Detect which cell encompasses the target text, then output its [X, Y] center coordinate. 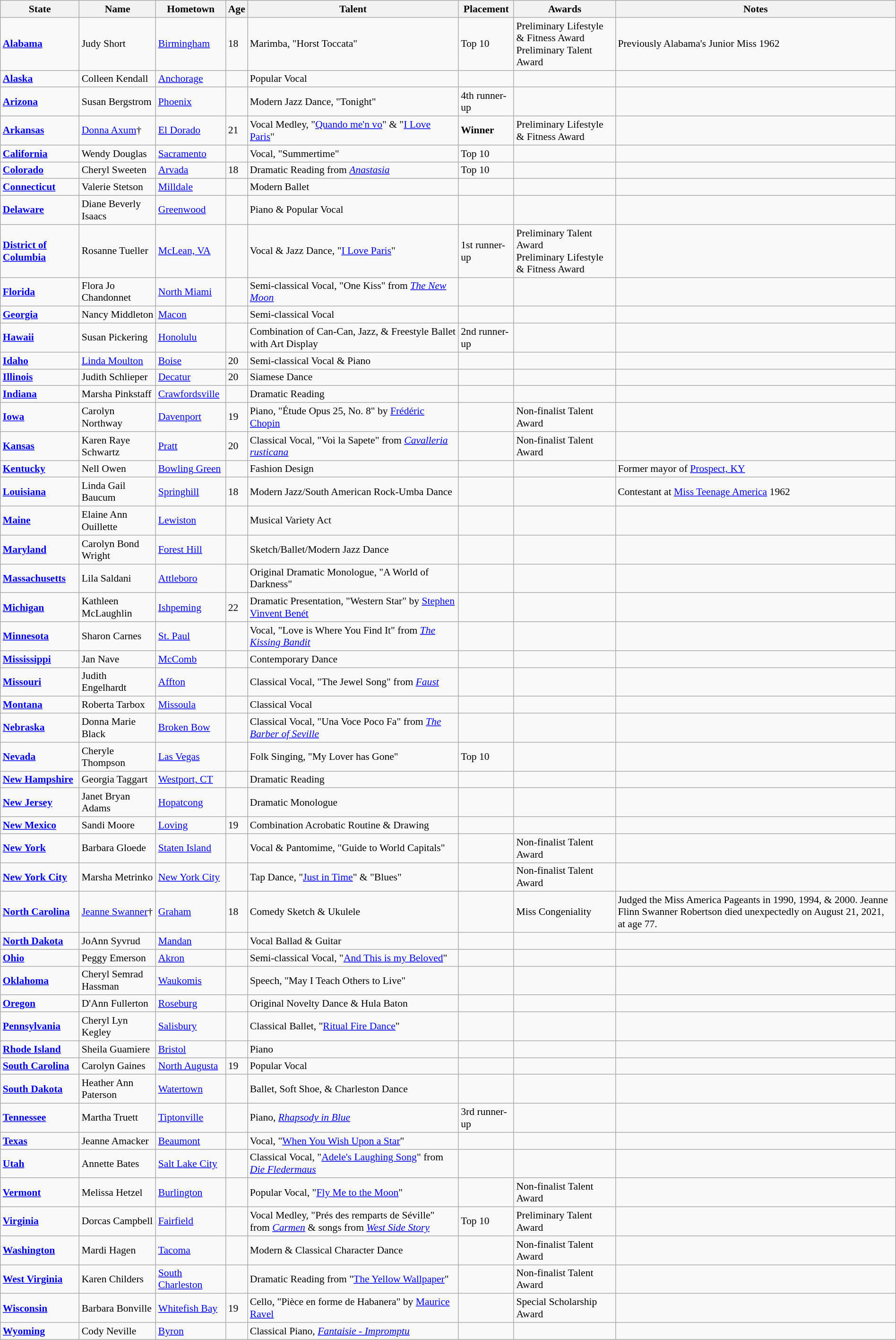
Martha Truett [118, 1118]
Florida [40, 292]
Semi-classical Vocal & Piano [353, 361]
Tennessee [40, 1118]
Fashion Design [353, 469]
1st runner-up [486, 251]
Marimba, "Horst Toccata" [353, 44]
Delaware [40, 210]
St. Paul [191, 636]
D'Ann Fullerton [118, 1004]
3rd runner-up [486, 1118]
Cody Neville [118, 1331]
Georgia [40, 315]
Ohio [40, 958]
Contemporary Dance [353, 659]
Texas [40, 1141]
Jan Nave [118, 659]
McLean, VA [191, 251]
Missouri [40, 682]
Dramatic Monologue [353, 803]
McComb [191, 659]
Sketch/Ballet/Modern Jazz Dance [353, 549]
Macon [191, 315]
Watertown [191, 1089]
Byron [191, 1331]
Cheryl Sweeten [118, 170]
Talent [353, 9]
Wisconsin [40, 1308]
Westport, CT [191, 780]
Nell Owen [118, 469]
Springhill [191, 492]
Georgia Taggart [118, 780]
Minnesota [40, 636]
Indiana [40, 394]
Affton [191, 682]
Winner [486, 131]
Original Novelty Dance & Hula Baton [353, 1004]
Sacramento [191, 154]
Elaine Ann Ouillette [118, 521]
North Miami [191, 292]
Tacoma [191, 1250]
Sandi Moore [118, 826]
Whitefish Bay [191, 1308]
Fairfield [191, 1222]
Massachusetts [40, 579]
Donna Axum† [118, 131]
Karen Raye Schwartz [118, 446]
Contestant at Miss Teenage America 1962 [755, 492]
Alabama [40, 44]
Iowa [40, 417]
Arvada [191, 170]
Staten Island [191, 848]
New Jersey [40, 803]
Vocal & Pantomime, "Guide to World Capitals" [353, 848]
New York [40, 848]
Milldale [191, 187]
Vocal, "Summertime" [353, 154]
4th runner-up [486, 102]
Rosanne Tueller [118, 251]
Jeanne Amacker [118, 1141]
Valerie Stetson [118, 187]
Sharon Carnes [118, 636]
District of Columbia [40, 251]
Flora Jo Chandonnet [118, 292]
Roberta Tarbox [118, 705]
Nancy Middleton [118, 315]
Kathleen McLaughlin [118, 607]
Akron [191, 958]
Utah [40, 1163]
Vocal Ballad & Guitar [353, 941]
North Carolina [40, 913]
Loving [191, 826]
Waukomis [191, 981]
Salt Lake City [191, 1163]
Dramatic Reading from "The Yellow Wallpaper" [353, 1279]
Former mayor of Prospect, KY [755, 469]
Colorado [40, 170]
Semi-classical Vocal, "And This is my Beloved" [353, 958]
El Dorado [191, 131]
Dramatic Presentation, "Western Star" by Stephen Vinvent Benét [353, 607]
Jeanne Swanner† [118, 913]
Preliminary Lifestyle & Fitness AwardPreliminary Talent Award [564, 44]
Carolyn Gaines [118, 1066]
Name [118, 9]
Piano, "Étude Opus 25, No. 8" by Frédéric Chopin [353, 417]
Colleen Kendall [118, 79]
Awards [564, 9]
Judy Short [118, 44]
Las Vegas [191, 757]
Tap Dance, "Just in Time" & "Blues" [353, 877]
Virginia [40, 1222]
Age [237, 9]
Vocal & Jazz Dance, "I Love Paris" [353, 251]
Roseburg [191, 1004]
Tiptonville [191, 1118]
Semi-classical Vocal [353, 315]
New Mexico [40, 826]
2nd runner-up [486, 338]
Combination of Can-Can, Jazz, & Freestyle Ballet with Art Display [353, 338]
Modern Ballet [353, 187]
Carolyn Northway [118, 417]
Classical Vocal, "The Jewel Song" from Faust [353, 682]
Pennsylvania [40, 1026]
Crawfordsville [191, 394]
Vocal, "Love is Where You Find It" from The Kissing Bandit [353, 636]
Classical Ballet, "Ritual Fire Dance" [353, 1026]
Heather Ann Paterson [118, 1089]
Cheryle Thompson [118, 757]
South Dakota [40, 1089]
Classical Vocal, "Voi la Sapete" from Cavalleria rusticana [353, 446]
Notes [755, 9]
Arizona [40, 102]
Modern & Classical Character Dance [353, 1250]
Idaho [40, 361]
Previously Alabama's Junior Miss 1962 [755, 44]
North Augusta [191, 1066]
Rhode Island [40, 1049]
Bowling Green [191, 469]
Cheryl Lyn Kegley [118, 1026]
Vocal Medley, "Prés des remparts de Séville" from Carmen & songs from West Side Story [353, 1222]
Dorcas Campbell [118, 1222]
Kansas [40, 446]
Oklahoma [40, 981]
Speech, "May I Teach Others to Live" [353, 981]
Classical Vocal, "Una Voce Poco Fa" from The Barber of Seville [353, 728]
Vocal, "When You Wish Upon a Star" [353, 1141]
Marsha Metrinko [118, 877]
Combination Acrobatic Routine & Drawing [353, 826]
South Carolina [40, 1066]
Bristol [191, 1049]
West Virginia [40, 1279]
Maine [40, 521]
Mandan [191, 941]
Broken Bow [191, 728]
State [40, 9]
Decatur [191, 377]
Connecticut [40, 187]
New Hampshire [40, 780]
Preliminary Talent AwardPreliminary Lifestyle & Fitness Award [564, 251]
Piano [353, 1049]
Barbara Bonville [118, 1308]
Semi-classical Vocal, "One Kiss" from The New Moon [353, 292]
Marsha Pinkstaff [118, 394]
Lewiston [191, 521]
Greenwood [191, 210]
Anchorage [191, 79]
Beaumont [191, 1141]
Linda Gail Baucum [118, 492]
Maryland [40, 549]
Alaska [40, 79]
Missoula [191, 705]
Hopatcong [191, 803]
Burlington [191, 1192]
Diane Beverly Isaacs [118, 210]
Placement [486, 9]
Salisbury [191, 1026]
Folk Singing, "My Lover has Gone" [353, 757]
Popular Vocal, "Fly Me to the Moon" [353, 1192]
Cheryl Semrad Hassman [118, 981]
Barbara Gloede [118, 848]
Karen Childers [118, 1279]
Wendy Douglas [118, 154]
Pratt [191, 446]
Washington [40, 1250]
Montana [40, 705]
Attleboro [191, 579]
Honolulu [191, 338]
California [40, 154]
Linda Moulton [118, 361]
JoAnn Syvrud [118, 941]
Classical Vocal [353, 705]
Annette Bates [118, 1163]
Judith Schlieper [118, 377]
Classical Vocal, "Adele's Laughing Song" from Die Fledermaus [353, 1163]
Peggy Emerson [118, 958]
Piano & Popular Vocal [353, 210]
Melissa Hetzel [118, 1192]
Nebraska [40, 728]
Cello, "Pièce en forme de Habanera" by Maurice Ravel [353, 1308]
Sheila Guamiere [118, 1049]
Donna Marie Black [118, 728]
Illinois [40, 377]
Classical Piano, Fantaisie - Impromptu [353, 1331]
Graham [191, 913]
Susan Pickering [118, 338]
Birmingham [191, 44]
Mississippi [40, 659]
Wyoming [40, 1331]
Phoenix [191, 102]
Ballet, Soft Shoe, & Charleston Dance [353, 1089]
Mardi Hagen [118, 1250]
Janet Bryan Adams [118, 803]
Arkansas [40, 131]
Judith Engelhardt [118, 682]
Forest Hill [191, 549]
Miss Congeniality [564, 913]
Davenport [191, 417]
Comedy Sketch & Ukulele [353, 913]
Vermont [40, 1192]
Vocal Medley, "Quando me'n vo" & "I Love Paris" [353, 131]
Ishpeming [191, 607]
Louisiana [40, 492]
North Dakota [40, 941]
Susan Bergstrom [118, 102]
Nevada [40, 757]
Carolyn Bond Wright [118, 549]
Oregon [40, 1004]
Preliminary Talent Award [564, 1222]
Judged the Miss America Pageants in 1990, 1994, & 2000. Jeanne Flinn Swanner Robertson died unexpectedly on August 21, 2021, at age 77. [755, 913]
Preliminary Lifestyle & Fitness Award [564, 131]
Modern Jazz Dance, "Tonight" [353, 102]
22 [237, 607]
Original Dramatic Monologue, "A World of Darkness" [353, 579]
Dramatic Reading from Anastasia [353, 170]
Special Scholarship Award [564, 1308]
Boise [191, 361]
Musical Variety Act [353, 521]
Lila Saldani [118, 579]
Siamese Dance [353, 377]
Kentucky [40, 469]
South Charleston [191, 1279]
21 [237, 131]
Modern Jazz/South American Rock-Umba Dance [353, 492]
Hometown [191, 9]
Hawaii [40, 338]
Michigan [40, 607]
Piano, Rhapsody in Blue [353, 1118]
